From the cell containing the given text, extract its center point as [x, y] coordinate. 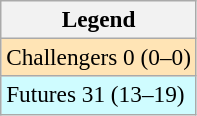
Challengers 0 (0–0) [99, 57]
Legend [99, 19]
Futures 31 (13–19) [99, 95]
